Scan for the cell matching the given text and deliver its [X, Y] coordinate at center. 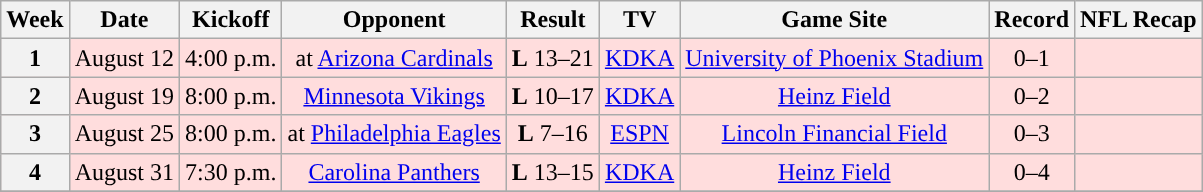
L 13–21 [552, 58]
Date [124, 20]
4:00 p.m. [231, 58]
7:30 p.m. [231, 172]
Carolina Panthers [394, 172]
4 [35, 172]
Record [1032, 20]
at Philadelphia Eagles [394, 134]
NFL Recap [1139, 20]
University of Phoenix Stadium [834, 58]
0–2 [1032, 96]
Kickoff [231, 20]
August 25 [124, 134]
L 7–16 [552, 134]
August 12 [124, 58]
Minnesota Vikings [394, 96]
at Arizona Cardinals [394, 58]
0–4 [1032, 172]
3 [35, 134]
1 [35, 58]
TV [639, 20]
August 31 [124, 172]
0–1 [1032, 58]
2 [35, 96]
Game Site [834, 20]
L 10–17 [552, 96]
Opponent [394, 20]
Week [35, 20]
0–3 [1032, 134]
ESPN [639, 134]
L 13–15 [552, 172]
August 19 [124, 96]
Result [552, 20]
Lincoln Financial Field [834, 134]
